Output the [X, Y] coordinate of the center of the cell containing the given text.  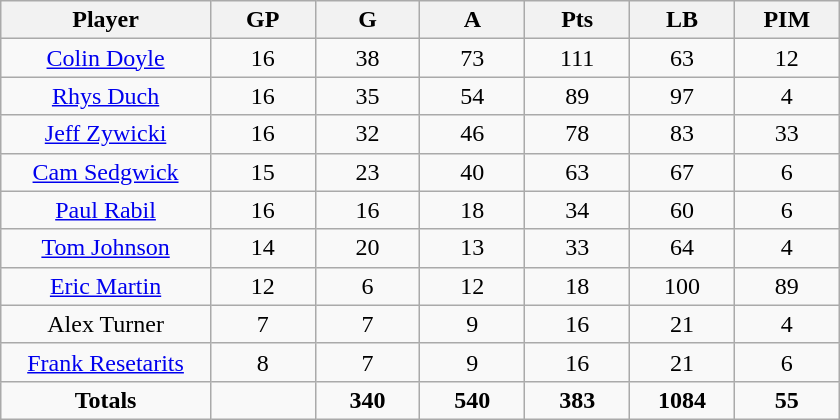
Tom Johnson [106, 248]
Paul Rabil [106, 210]
Eric Martin [106, 286]
Pts [578, 20]
13 [472, 248]
73 [472, 58]
100 [682, 286]
Alex Turner [106, 324]
23 [368, 172]
32 [368, 134]
34 [578, 210]
8 [262, 362]
38 [368, 58]
1084 [682, 400]
60 [682, 210]
Frank Resetarits [106, 362]
Player [106, 20]
35 [368, 96]
46 [472, 134]
14 [262, 248]
67 [682, 172]
540 [472, 400]
G [368, 20]
383 [578, 400]
Cam Sedgwick [106, 172]
55 [786, 400]
15 [262, 172]
64 [682, 248]
20 [368, 248]
LB [682, 20]
78 [578, 134]
111 [578, 58]
A [472, 20]
340 [368, 400]
PIM [786, 20]
Totals [106, 400]
Rhys Duch [106, 96]
54 [472, 96]
Colin Doyle [106, 58]
97 [682, 96]
Jeff Zywicki [106, 134]
GP [262, 20]
40 [472, 172]
83 [682, 134]
